Detect which cell encompasses the target text, then output its [X, Y] center coordinate. 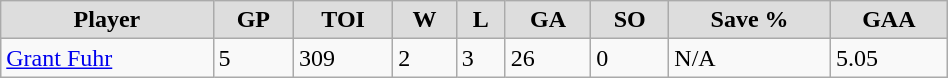
TOI [344, 20]
5 [254, 58]
0 [630, 58]
N/A [750, 58]
3 [480, 58]
2 [425, 58]
W [425, 20]
Save % [750, 20]
26 [548, 58]
L [480, 20]
Grant Fuhr [107, 58]
GA [548, 20]
Player [107, 20]
309 [344, 58]
SO [630, 20]
GAA [888, 20]
5.05 [888, 58]
GP [254, 20]
